Pinpoint the cell where the given text exists, returning its (x, y) midpoint coordinate. 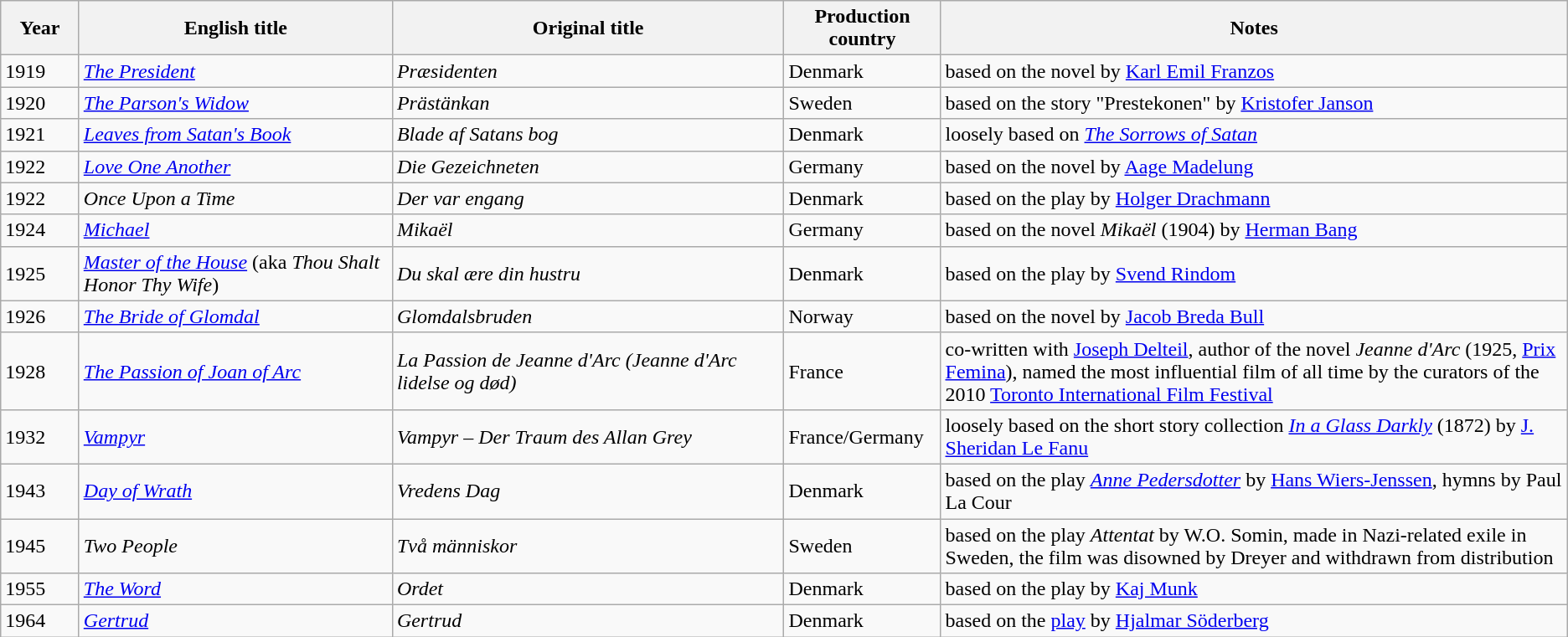
based on the novel by Karl Emil Franzos (1254, 71)
The Parson's Widow (235, 103)
1928 (40, 371)
The President (235, 71)
Year (40, 28)
Love One Another (235, 167)
Ordet (588, 589)
Prästänkan (588, 103)
loosely based on The Sorrows of Satan (1254, 135)
Original title (588, 28)
loosely based on the short story collection In a Glass Darkly (1872) by J. Sheridan Le Fanu (1254, 437)
Vampyr (235, 437)
Die Gezeichneten (588, 167)
Day of Wrath (235, 491)
Two People (235, 546)
The Bride of Glomdal (235, 316)
based on the novel by Aage Madelung (1254, 167)
La Passion de Jeanne d'Arc (Jeanne d'Arc lidelse og død) (588, 371)
Mikaël (588, 230)
Två människor (588, 546)
Vampyr – Der Traum des Allan Grey (588, 437)
1926 (40, 316)
Der var engang (588, 198)
The Passion of Joan of Arc (235, 371)
based on the play by Hjalmar Söderberg (1254, 621)
Production country (863, 28)
1924 (40, 230)
Michael (235, 230)
Once Upon a Time (235, 198)
based on the play Anne Pedersdotter by Hans Wiers-Jenssen, hymns by Paul La Cour (1254, 491)
based on the story "Prestekonen" by Kristofer Janson (1254, 103)
France/Germany (863, 437)
based on the novel by Jacob Breda Bull (1254, 316)
1919 (40, 71)
1955 (40, 589)
1945 (40, 546)
1932 (40, 437)
based on the play by Kaj Munk (1254, 589)
based on the play Attentat by W.O. Somin, made in Nazi-related exile in Sweden, the film was disowned by Dreyer and withdrawn from distribution (1254, 546)
Glomdalsbruden (588, 316)
Notes (1254, 28)
1925 (40, 273)
Norway (863, 316)
1964 (40, 621)
The Word (235, 589)
1921 (40, 135)
1920 (40, 103)
Vredens Dag (588, 491)
based on the play by Holger Drachmann (1254, 198)
Master of the House (aka Thou Shalt Honor Thy Wife) (235, 273)
English title (235, 28)
based on the novel Mikaël (1904) by Herman Bang (1254, 230)
Leaves from Satan's Book (235, 135)
Præsidenten (588, 71)
based on the play by Svend Rindom (1254, 273)
1943 (40, 491)
France (863, 371)
Blade af Satans bog (588, 135)
Du skal ære din hustru (588, 273)
